Extract the (X, Y) coordinate from the center of the cell holding the provided text.  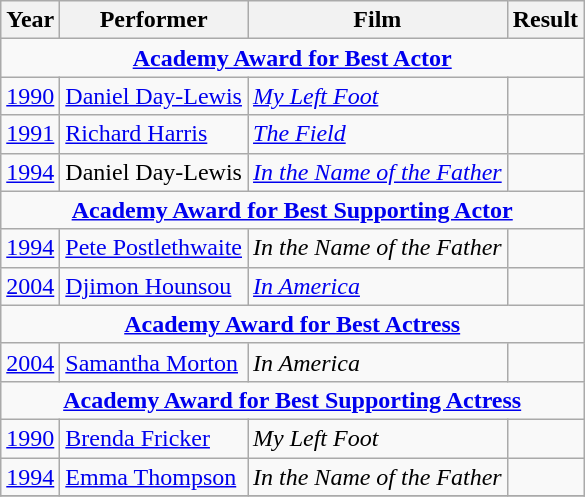
Pete Postlethwaite (154, 248)
Academy Award for Best Supporting Actor (292, 210)
Samantha Morton (154, 362)
Brenda Fricker (154, 438)
Film (378, 20)
Djimon Hounsou (154, 286)
Academy Award for Best Supporting Actress (292, 400)
Academy Award for Best Actress (292, 324)
1991 (30, 134)
Result (545, 20)
Performer (154, 20)
The Field (378, 134)
Year (30, 20)
Emma Thompson (154, 477)
Academy Award for Best Actor (292, 58)
Richard Harris (154, 134)
